Extract the [X, Y] coordinate from the center of the cell holding the provided text.  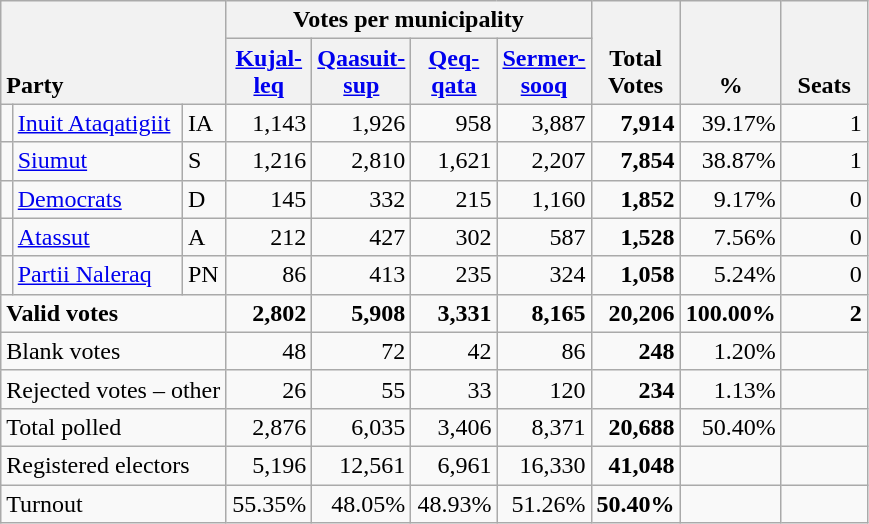
248 [636, 351]
413 [362, 275]
100.00% [730, 313]
D [204, 199]
33 [454, 389]
Votes per municipality [408, 20]
% [730, 52]
5.24% [730, 275]
8,371 [544, 427]
PN [204, 275]
3,887 [544, 123]
1,621 [454, 161]
20,206 [636, 313]
1,216 [269, 161]
55 [362, 389]
332 [362, 199]
51.26% [544, 503]
41,048 [636, 465]
235 [454, 275]
5,196 [269, 465]
Registered electors [114, 465]
427 [362, 237]
2,802 [269, 313]
26 [269, 389]
1.13% [730, 389]
2,810 [362, 161]
1,528 [636, 237]
16,330 [544, 465]
Rejected votes – other [114, 389]
145 [269, 199]
7.56% [730, 237]
Qeq- qata [454, 72]
2,876 [269, 427]
1,852 [636, 199]
1,143 [269, 123]
1,160 [544, 199]
55.35% [269, 503]
Democrats [97, 199]
39.17% [730, 123]
212 [269, 237]
215 [454, 199]
Atassut [97, 237]
8,165 [544, 313]
958 [454, 123]
Total polled [114, 427]
3,406 [454, 427]
3,331 [454, 313]
Turnout [114, 503]
72 [362, 351]
7,914 [636, 123]
7,854 [636, 161]
9.17% [730, 199]
42 [454, 351]
1,926 [362, 123]
Total Votes [636, 52]
48 [269, 351]
1,058 [636, 275]
2,207 [544, 161]
38.87% [730, 161]
587 [544, 237]
A [204, 237]
6,961 [454, 465]
Sermer- sooq [544, 72]
120 [544, 389]
Blank votes [114, 351]
Partii Naleraq [97, 275]
1.20% [730, 351]
20,688 [636, 427]
Siumut [97, 161]
2 [824, 313]
302 [454, 237]
Valid votes [114, 313]
Party [114, 52]
12,561 [362, 465]
Seats [824, 52]
IA [204, 123]
S [204, 161]
Qaasuit- sup [362, 72]
324 [544, 275]
48.93% [454, 503]
234 [636, 389]
6,035 [362, 427]
5,908 [362, 313]
Inuit Ataqatigiit [97, 123]
48.05% [362, 503]
Kujal- leq [269, 72]
